Locate the cell with the specified text and output its (x, y) center coordinate. 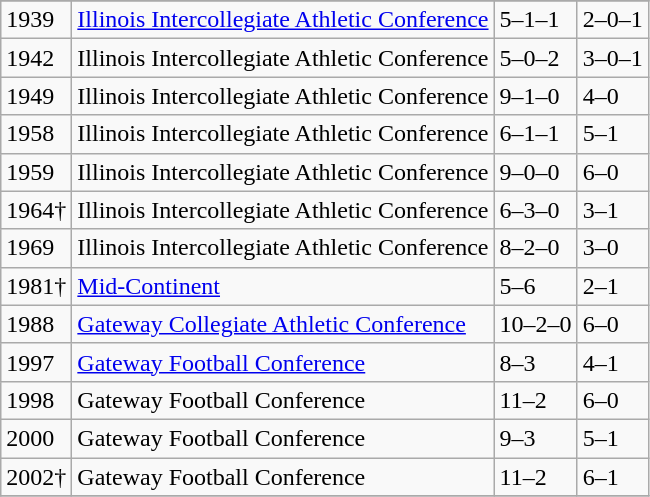
1949 (36, 96)
8–2–0 (536, 248)
1997 (36, 362)
1939 (36, 20)
4–1 (612, 362)
1981† (36, 286)
1988 (36, 324)
8–3 (536, 362)
1998 (36, 400)
10–2–0 (536, 324)
2–0–1 (612, 20)
9–1–0 (536, 96)
1942 (36, 58)
Mid-Continent (283, 286)
5–1–1 (536, 20)
1959 (36, 172)
6–1 (612, 477)
2–1 (612, 286)
9–3 (536, 438)
1958 (36, 134)
Gateway Collegiate Athletic Conference (283, 324)
6–1–1 (536, 134)
3–0 (612, 248)
3–0–1 (612, 58)
1969 (36, 248)
2000 (36, 438)
3–1 (612, 210)
6–3–0 (536, 210)
5–0–2 (536, 58)
9–0–0 (536, 172)
2002† (36, 477)
4–0 (612, 96)
1964† (36, 210)
5–6 (536, 286)
